Find where the given text appears and provide that cell's center as (X, Y) coordinate. 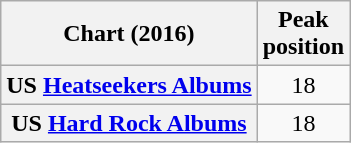
US Hard Rock Albums (129, 123)
Chart (2016) (129, 34)
US Heatseekers Albums (129, 85)
Peakposition (303, 34)
